Detect which cell encompasses the target text, then output its (x, y) center coordinate. 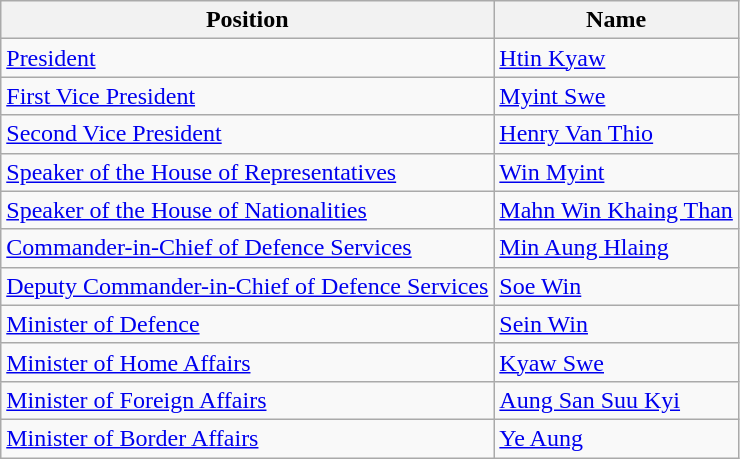
President (248, 58)
Speaker of the House of Representatives (248, 172)
Soe Win (616, 286)
Name (616, 20)
First Vice President (248, 96)
Mahn Win Khaing Than (616, 210)
Sein Win (616, 324)
Minister of Border Affairs (248, 438)
Min Aung Hlaing (616, 248)
Second Vice President (248, 134)
Position (248, 20)
Minister of Defence (248, 324)
Htin Kyaw (616, 58)
Minister of Home Affairs (248, 362)
Minister of Foreign Affairs (248, 400)
Speaker of the House of Nationalities (248, 210)
Ye Aung (616, 438)
Myint Swe (616, 96)
Henry Van Thio (616, 134)
Commander-in-Chief of Defence Services (248, 248)
Aung San Suu Kyi (616, 400)
Kyaw Swe (616, 362)
Win Myint (616, 172)
Deputy Commander-in-Chief of Defence Services (248, 286)
